Return [x, y] of the center of cell containing provided text 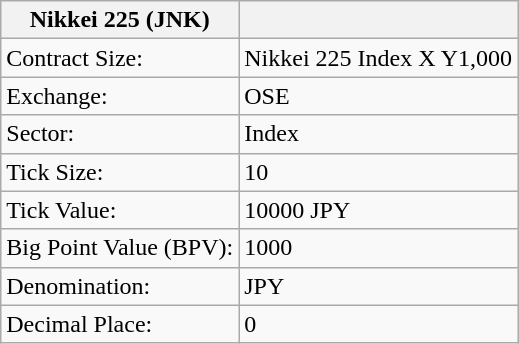
0 [378, 324]
1000 [378, 248]
10000 JPY [378, 210]
Contract Size: [120, 58]
Index [378, 134]
Nikkei 225 (JNK) [120, 20]
Denomination: [120, 286]
Tick Size: [120, 172]
Nikkei 225 Index X Y1,000 [378, 58]
OSE [378, 96]
Tick Value: [120, 210]
Big Point Value (BPV): [120, 248]
Sector: [120, 134]
JPY [378, 286]
Decimal Place: [120, 324]
10 [378, 172]
Exchange: [120, 96]
